Capture the cell that displays the provided text and extract its [x, y] central coordinate. 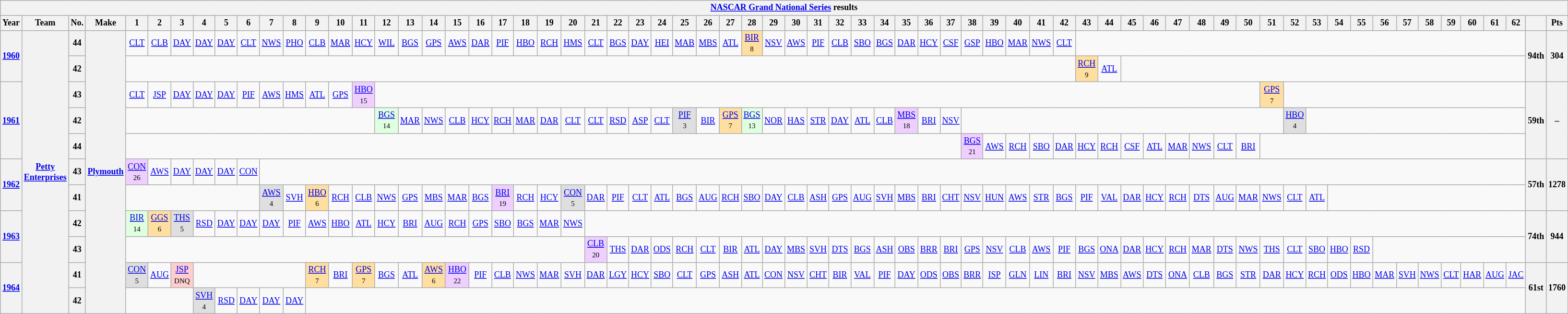
1278 [1557, 184]
1963 [12, 236]
Plymouth [106, 172]
40 [1018, 23]
4 [204, 23]
50 [1248, 23]
24 [662, 23]
27 [730, 23]
30 [796, 23]
58 [1430, 23]
BIR14 [137, 224]
CON26 [137, 172]
13 [410, 23]
59th [1536, 120]
16 [481, 23]
JSP [160, 95]
HAS [796, 121]
BRI19 [503, 198]
18 [525, 23]
BGS21 [972, 146]
29 [773, 23]
SVH4 [204, 301]
35 [907, 23]
HBO4 [1295, 121]
LGY [618, 275]
15 [457, 23]
1 [137, 23]
RCH7 [317, 275]
22 [618, 23]
Petty Enterprises [45, 172]
Year [12, 23]
31 [819, 23]
PIF3 [685, 121]
59 [1451, 23]
BGS14 [387, 121]
JSPDNQ [182, 275]
GSP [972, 43]
45 [1132, 23]
MAB [685, 43]
60 [1472, 23]
ISP [995, 275]
1962 [12, 184]
RCH9 [1086, 69]
– [1557, 120]
46 [1154, 23]
Pts [1557, 23]
47 [1178, 23]
5 [226, 23]
55 [1362, 23]
NASCAR Grand National Series results [784, 8]
61 [1495, 23]
HAR [1472, 275]
20 [573, 23]
THS5 [182, 224]
HBO22 [457, 275]
51 [1271, 23]
BGS13 [752, 121]
944 [1557, 236]
HEI [662, 43]
Team [45, 23]
54 [1339, 23]
17 [503, 23]
94th [1536, 56]
25 [685, 23]
33 [862, 23]
10 [341, 23]
AWS4 [272, 198]
No. [77, 23]
36 [929, 23]
37 [951, 23]
61st [1536, 288]
GGS6 [160, 224]
28 [752, 23]
52 [1295, 23]
JAC [1516, 275]
49 [1225, 23]
57 [1407, 23]
23 [640, 23]
1960 [12, 56]
WIL [387, 43]
12 [387, 23]
53 [1317, 23]
7 [272, 23]
48 [1201, 23]
2 [160, 23]
19 [549, 23]
Make [106, 23]
AWS6 [434, 275]
39 [995, 23]
GLN [1018, 275]
26 [708, 23]
8 [295, 23]
14 [434, 23]
11 [364, 23]
CLB20 [596, 249]
74th [1536, 236]
1961 [12, 120]
MBS18 [907, 121]
HUN [995, 198]
32 [840, 23]
56 [1385, 23]
6 [249, 23]
1964 [12, 288]
62 [1516, 23]
BIR8 [752, 43]
HBO6 [317, 198]
NOR [773, 121]
57th [1536, 184]
LIN [1041, 275]
21 [596, 23]
3 [182, 23]
304 [1557, 56]
ASP [640, 121]
1760 [1557, 288]
38 [972, 23]
HBO15 [364, 95]
9 [317, 23]
34 [885, 23]
PHO [295, 43]
